Provide the (X, Y) coordinate of the cell's center where the given text is located.  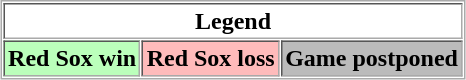
Red Sox loss (210, 58)
Red Sox win (72, 58)
Legend (234, 21)
Game postponed (372, 58)
